Detect which cell encompasses the target text, then output its [X, Y] center coordinate. 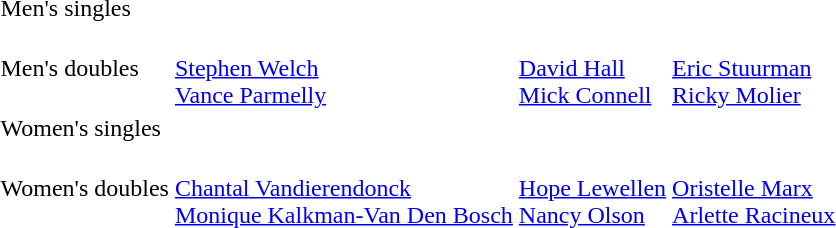
Stephen Welch Vance Parmelly [344, 68]
David Hall Mick Connell [592, 68]
